Search for the cell housing the specified text and yield its [x, y] center coordinate. 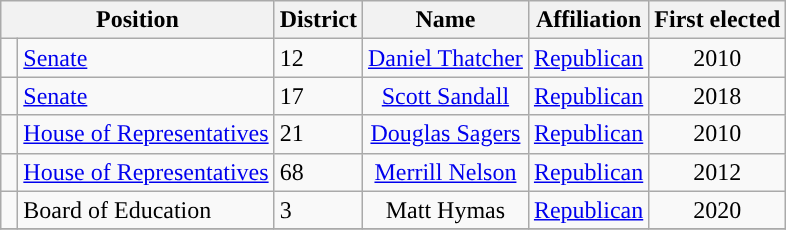
17 [318, 96]
Name [446, 20]
2020 [718, 210]
Position [138, 20]
Board of Education [146, 210]
First elected [718, 20]
Scott Sandall [446, 96]
Daniel Thatcher [446, 58]
12 [318, 58]
2018 [718, 96]
Matt Hymas [446, 210]
68 [318, 172]
Affiliation [588, 20]
Merrill Nelson [446, 172]
3 [318, 210]
21 [318, 134]
District [318, 20]
2012 [718, 172]
Douglas Sagers [446, 134]
